Scan for the cell matching the given text and deliver its [x, y] coordinate at center. 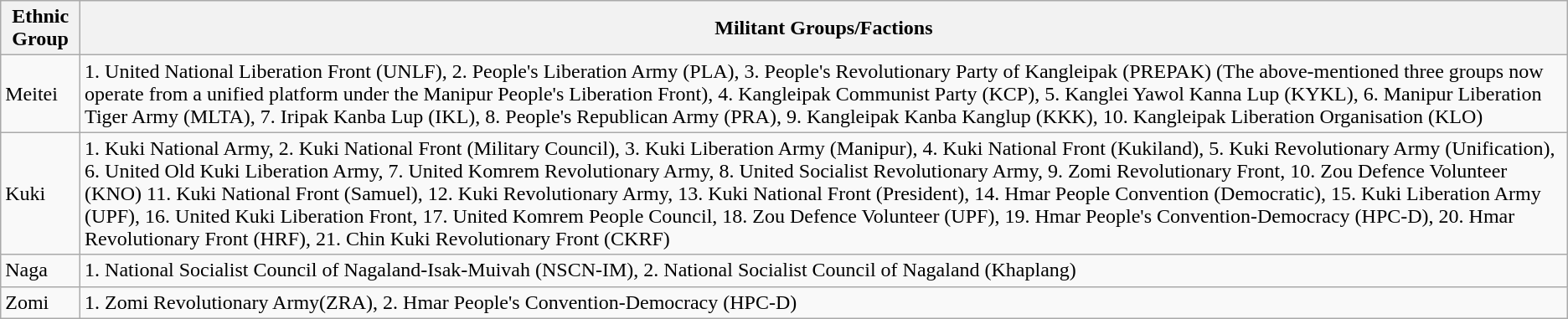
Naga [40, 270]
Meitei [40, 94]
1. National Socialist Council of Nagaland-Isak-Muivah (NSCN-IM), 2. National Socialist Council of Nagaland (Khaplang) [824, 270]
Ethnic Group [40, 28]
1. Zomi Revolutionary Army(ZRA), 2. Hmar People's Convention-Democracy (HPC-D) [824, 302]
Zomi [40, 302]
Kuki [40, 193]
Militant Groups/Factions [824, 28]
